From the cell containing the given text, extract its center point as (x, y) coordinate. 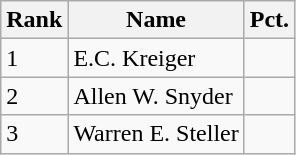
Pct. (269, 20)
Warren E. Steller (156, 134)
Rank (34, 20)
3 (34, 134)
2 (34, 96)
Allen W. Snyder (156, 96)
1 (34, 58)
E.C. Kreiger (156, 58)
Name (156, 20)
